For the text-containing cell, return its midpoint in [X, Y] coordinate format. 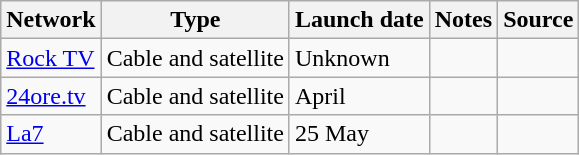
Type [195, 20]
25 May [359, 134]
Notes [463, 20]
La7 [51, 134]
Launch date [359, 20]
Source [538, 20]
Rock TV [51, 58]
Network [51, 20]
24ore.tv [51, 96]
April [359, 96]
Unknown [359, 58]
